Pinpoint the cell where the given text exists, returning its [x, y] midpoint coordinate. 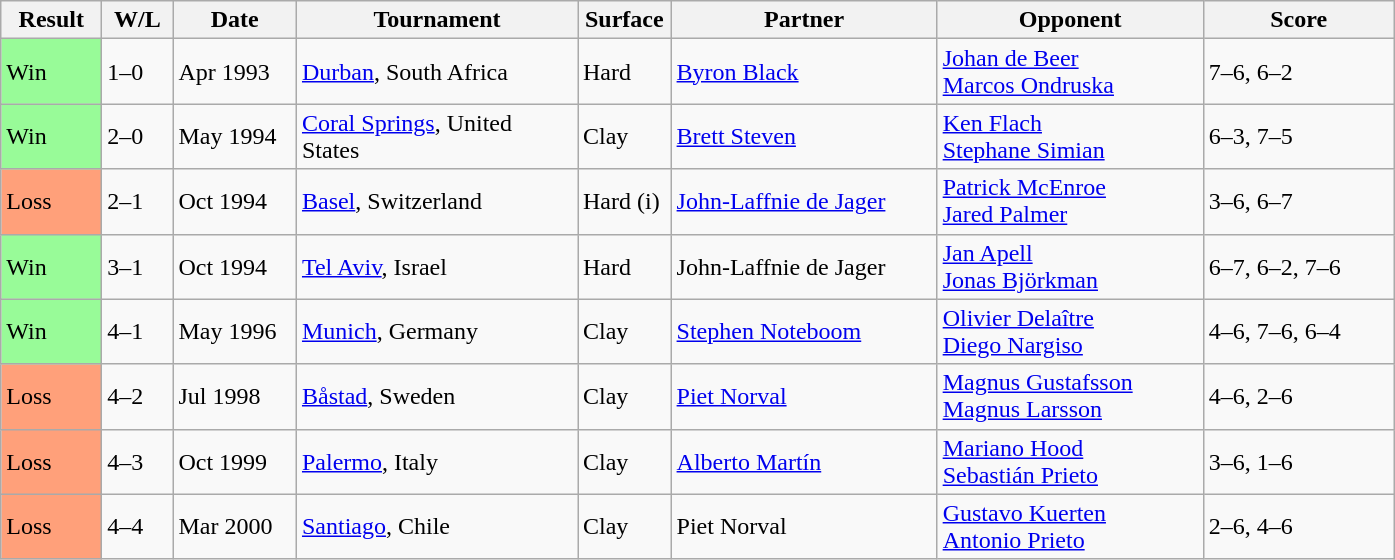
Date [235, 20]
3–6, 1–6 [1298, 462]
4–6, 2–6 [1298, 396]
Surface [625, 20]
Jul 1998 [235, 396]
Tel Aviv, Israel [436, 266]
May 1994 [235, 136]
Munich, Germany [436, 332]
Gustavo Kuerten Antonio Prieto [1070, 526]
Stephen Noteboom [804, 332]
Alberto Martín [804, 462]
Basel, Switzerland [436, 202]
4–4 [138, 526]
4–2 [138, 396]
Hard (i) [625, 202]
Partner [804, 20]
2–1 [138, 202]
May 1996 [235, 332]
Coral Springs, United States [436, 136]
Apr 1993 [235, 72]
Durban, South Africa [436, 72]
Brett Steven [804, 136]
Ken Flach Stephane Simian [1070, 136]
4–3 [138, 462]
3–6, 6–7 [1298, 202]
1–0 [138, 72]
2–6, 4–6 [1298, 526]
W/L [138, 20]
7–6, 6–2 [1298, 72]
6–3, 7–5 [1298, 136]
4–1 [138, 332]
4–6, 7–6, 6–4 [1298, 332]
Patrick McEnroe Jared Palmer [1070, 202]
Palermo, Italy [436, 462]
Johan de Beer Marcos Ondruska [1070, 72]
Jan Apell Jonas Björkman [1070, 266]
Båstad, Sweden [436, 396]
Oct 1999 [235, 462]
Olivier Delaître Diego Nargiso [1070, 332]
Tournament [436, 20]
Result [52, 20]
Opponent [1070, 20]
2–0 [138, 136]
Mariano Hood Sebastián Prieto [1070, 462]
Mar 2000 [235, 526]
Magnus Gustafsson Magnus Larsson [1070, 396]
6–7, 6–2, 7–6 [1298, 266]
Byron Black [804, 72]
3–1 [138, 266]
Santiago, Chile [436, 526]
Score [1298, 20]
